Detect which cell encompasses the target text, then output its (x, y) center coordinate. 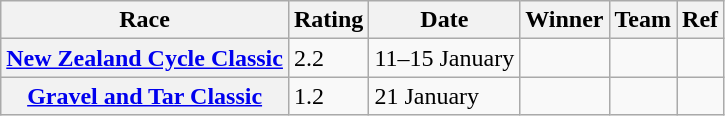
2.2 (328, 58)
Race (145, 20)
Winner (564, 20)
Date (444, 20)
Rating (328, 20)
New Zealand Cycle Classic (145, 58)
1.2 (328, 96)
Gravel and Tar Classic (145, 96)
11–15 January (444, 58)
Team (643, 20)
Ref (700, 20)
21 January (444, 96)
